Extract the [x, y] coordinate from the center of the cell holding the provided text.  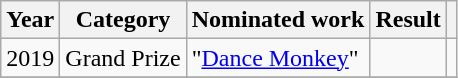
Category [123, 20]
Result [408, 20]
"Dance Monkey" [278, 58]
Nominated work [278, 20]
2019 [30, 58]
Grand Prize [123, 58]
Year [30, 20]
